For the text-containing cell, return its midpoint in (x, y) coordinate format. 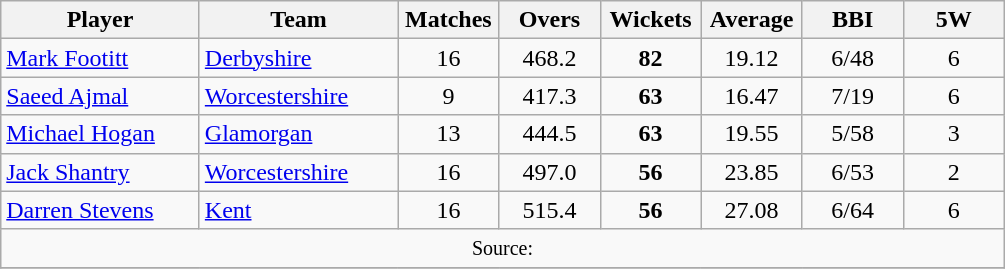
Player (100, 20)
Wickets (650, 20)
515.4 (550, 210)
82 (650, 58)
Overs (550, 20)
Darren Stevens (100, 210)
Glamorgan (298, 134)
6/64 (852, 210)
468.2 (550, 58)
6/48 (852, 58)
Kent (298, 210)
Saeed Ajmal (100, 96)
Mark Footitt (100, 58)
7/19 (852, 96)
13 (448, 134)
2 (954, 172)
6/53 (852, 172)
27.08 (752, 210)
19.12 (752, 58)
5/58 (852, 134)
BBI (852, 20)
Average (752, 20)
Matches (448, 20)
9 (448, 96)
Team (298, 20)
444.5 (550, 134)
3 (954, 134)
5W (954, 20)
16.47 (752, 96)
497.0 (550, 172)
Derbyshire (298, 58)
19.55 (752, 134)
Michael Hogan (100, 134)
Source: (503, 248)
23.85 (752, 172)
417.3 (550, 96)
Jack Shantry (100, 172)
